For the text-containing cell, return its midpoint in [X, Y] coordinate format. 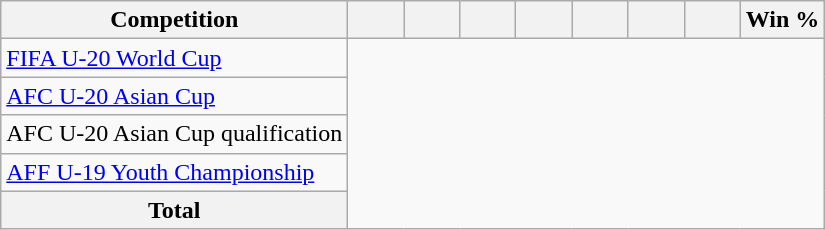
Total [174, 210]
FIFA U-20 World Cup [174, 58]
Competition [174, 20]
AFF U-19 Youth Championship [174, 172]
AFC U-20 Asian Cup qualification [174, 134]
Win % [782, 20]
AFC U-20 Asian Cup [174, 96]
